Scan for the cell matching the given text and deliver its (X, Y) coordinate at center. 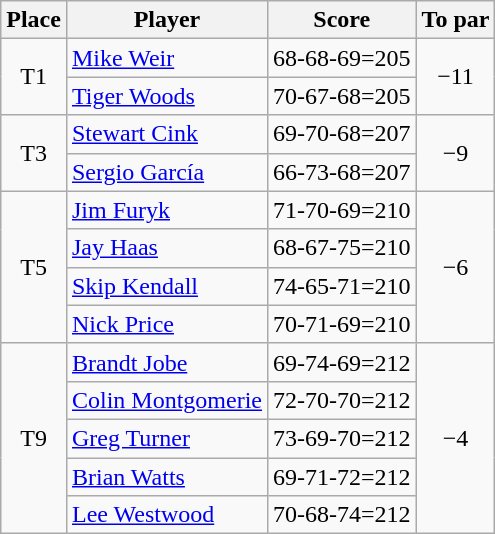
71-70-69=210 (342, 210)
74-65-71=210 (342, 286)
Mike Weir (166, 58)
68-67-75=210 (342, 248)
T5 (34, 267)
T3 (34, 153)
70-71-69=210 (342, 324)
Sergio García (166, 172)
Player (166, 20)
To par (456, 20)
Greg Turner (166, 438)
66-73-68=207 (342, 172)
69-70-68=207 (342, 134)
−11 (456, 77)
−4 (456, 438)
−6 (456, 267)
Skip Kendall (166, 286)
Jim Furyk (166, 210)
72-70-70=212 (342, 400)
70-67-68=205 (342, 96)
Brian Watts (166, 477)
70-68-74=212 (342, 515)
Lee Westwood (166, 515)
Score (342, 20)
Stewart Cink (166, 134)
68-68-69=205 (342, 58)
−9 (456, 153)
Nick Price (166, 324)
Colin Montgomerie (166, 400)
T1 (34, 77)
73-69-70=212 (342, 438)
Jay Haas (166, 248)
69-74-69=212 (342, 362)
Place (34, 20)
T9 (34, 438)
Tiger Woods (166, 96)
69-71-72=212 (342, 477)
Brandt Jobe (166, 362)
